Return [X, Y] of the center of cell containing provided text 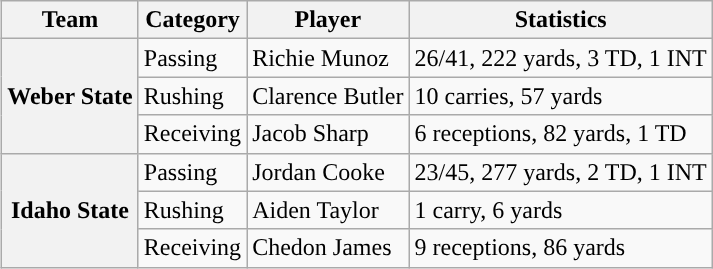
9 receptions, 86 yards [560, 248]
Clarence Butler [328, 96]
Richie Munoz [328, 58]
1 carry, 6 yards [560, 210]
Chedon James [328, 248]
Jordan Cooke [328, 172]
Player [328, 20]
Team [70, 20]
26/41, 222 yards, 3 TD, 1 INT [560, 58]
Category [192, 20]
10 carries, 57 yards [560, 96]
6 receptions, 82 yards, 1 TD [560, 134]
Statistics [560, 20]
Aiden Taylor [328, 210]
23/45, 277 yards, 2 TD, 1 INT [560, 172]
Weber State [70, 96]
Idaho State [70, 210]
Jacob Sharp [328, 134]
